Output the [X, Y] coordinate of the center of the cell containing the given text.  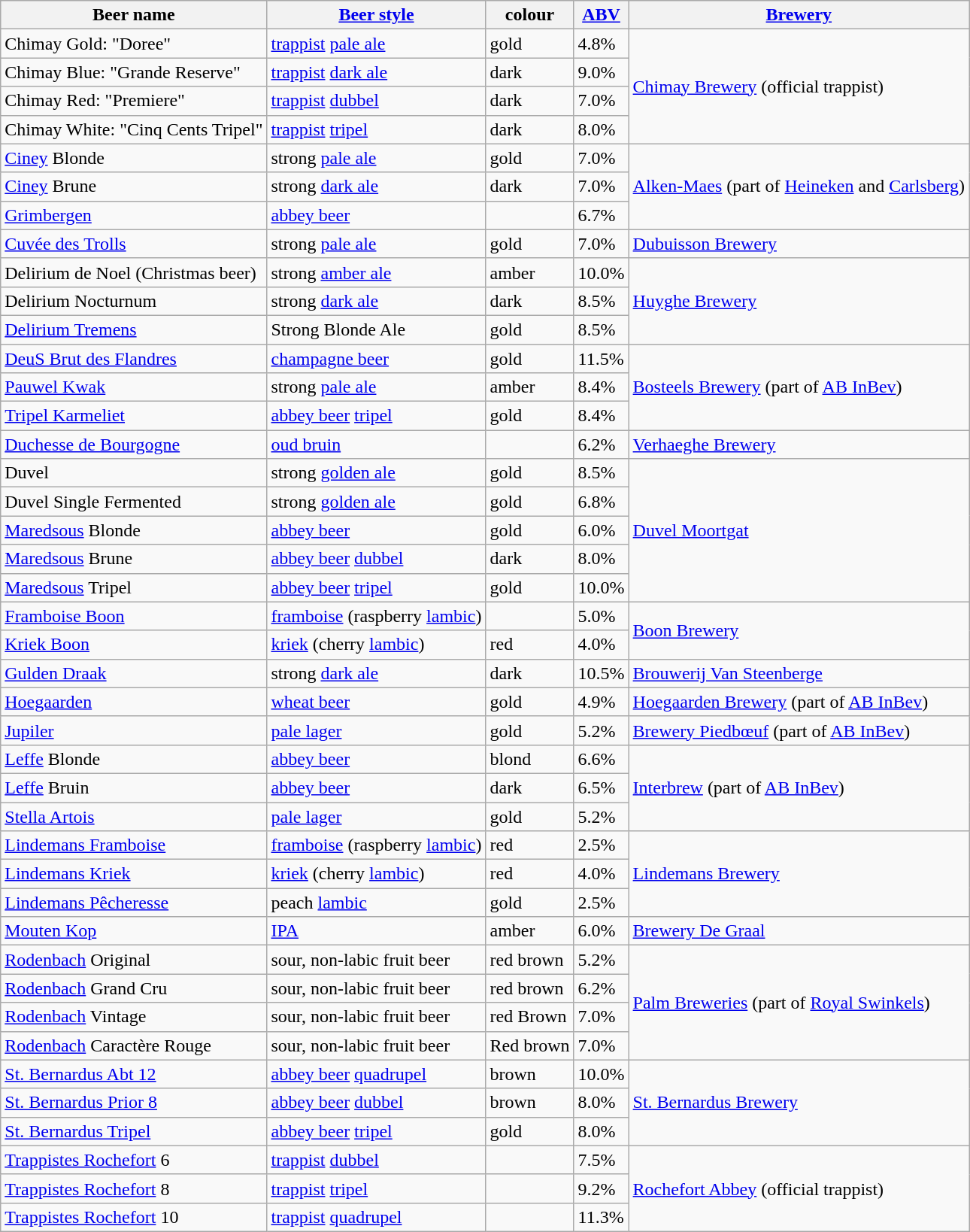
trappist dark ale [376, 72]
Chimay Red: "Premiere" [134, 101]
Chimay Blue: "Grande Reserve" [134, 72]
Trappistes Rochefort 10 [134, 1217]
9.0% [602, 72]
Kriek Boon [134, 645]
Verhaeghe Brewery [799, 445]
Trappistes Rochefort 6 [134, 1160]
Grimbergen [134, 215]
Jupiler [134, 730]
Duvel Single Fermented [134, 502]
6.8% [602, 502]
Lindemans Kriek [134, 874]
Rodenbach Vintage [134, 1017]
colour [529, 15]
Palm Breweries (part of Royal Swinkels) [799, 1003]
5.0% [602, 616]
Ciney Brune [134, 187]
Duvel [134, 473]
Rodenbach Caractère Rouge [134, 1045]
trappist quadrupel [376, 1217]
11.3% [602, 1217]
Maredsous Brune [134, 559]
DeuS Brut des Flandres [134, 359]
Maredsous Blonde [134, 530]
Brewery Piedbœuf (part of AB InBev) [799, 730]
Red brown [529, 1045]
Interbrew (part of AB InBev) [799, 787]
Boon Brewery [799, 630]
Lindemans Brewery [799, 874]
Delirium Tremens [134, 329]
7.5% [602, 1160]
abbey beer quadrupel [376, 1074]
Huyghe Brewery [799, 301]
strong amber ale [376, 272]
Hoegaarden [134, 702]
Beer name [134, 15]
6.7% [602, 215]
Alken-Maes (part of Heineken and Carlsberg) [799, 187]
Gulden Draak [134, 673]
Delirium Nocturnum [134, 301]
St. Bernardus Tripel [134, 1131]
ABV [602, 15]
St. Bernardus Abt 12 [134, 1074]
Beer style [376, 15]
Delirium de Noel (Christmas beer) [134, 272]
Brewery [799, 15]
10.5% [602, 673]
Stella Artois [134, 816]
Chimay White: "Cinq Cents Tripel" [134, 129]
Brouwerij Van Steenberge [799, 673]
Bosteels Brewery (part of AB InBev) [799, 387]
Mouten Kop [134, 931]
Leffe Blonde [134, 759]
St. Bernardus Prior 8 [134, 1103]
Chimay Brewery (official trappist) [799, 86]
Pauwel Kwak [134, 387]
4.8% [602, 44]
Hoegaarden Brewery (part of AB InBev) [799, 702]
Maredsous Tripel [134, 587]
Trappistes Rochefort 8 [134, 1188]
4.9% [602, 702]
trappist pale ale [376, 44]
peach lambic [376, 903]
Duvel Moortgat [799, 530]
blond [529, 759]
Strong Blonde Ale [376, 329]
Brewery De Graal [799, 931]
Chimay Gold: "Doree" [134, 44]
6.6% [602, 759]
6.5% [602, 787]
Rodenbach Grand Cru [134, 988]
Lindemans Pêcheresse [134, 903]
wheat beer [376, 702]
Ciney Blonde [134, 158]
9.2% [602, 1188]
Leffe Bruin [134, 787]
11.5% [602, 359]
red Brown [529, 1017]
Rodenbach Original [134, 960]
Duchesse de Bourgogne [134, 445]
IPA [376, 931]
oud bruin [376, 445]
St. Bernardus Brewery [799, 1103]
Tripel Karmeliet [134, 416]
Framboise Boon [134, 616]
Rochefort Abbey (official trappist) [799, 1188]
champagne beer [376, 359]
Dubuisson Brewery [799, 244]
Lindemans Framboise [134, 845]
Cuvée des Trolls [134, 244]
